Extract the [x, y] coordinate from the center of the cell holding the provided text.  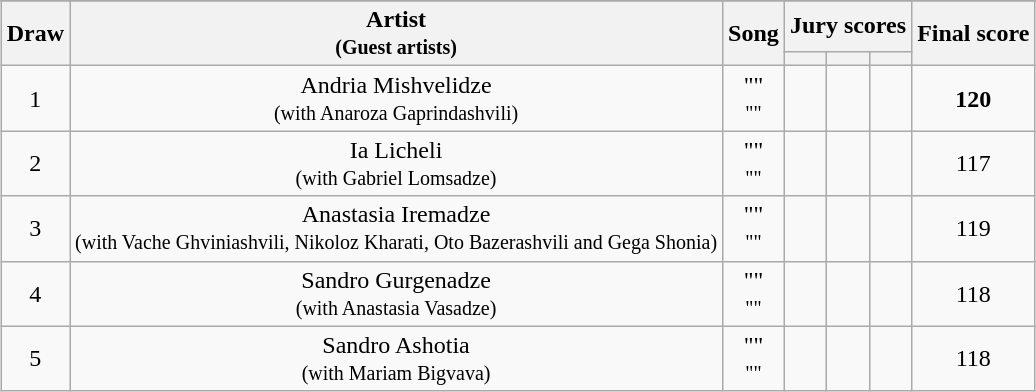
Ia Licheli(with Gabriel Lomsadze) [396, 164]
Final score [974, 34]
117 [974, 164]
Sandro Ashotia(with Mariam Bigvava) [396, 358]
2 [35, 164]
4 [35, 294]
Artist(Guest artists) [396, 34]
Draw [35, 34]
Andria Mishvelidze(with Anaroza Gaprindashvili) [396, 98]
5 [35, 358]
Song [754, 34]
Sandro Gurgenadze(with Anastasia Vasadze) [396, 294]
1 [35, 98]
119 [974, 228]
Anastasia Iremadze(with Vache Ghviniashvili, Nikoloz Kharati, Oto Bazerashvili and Gega Shonia) [396, 228]
120 [974, 98]
Jury scores [848, 26]
3 [35, 228]
